Provide the (X, Y) coordinate of the cell's center where the given text is located.  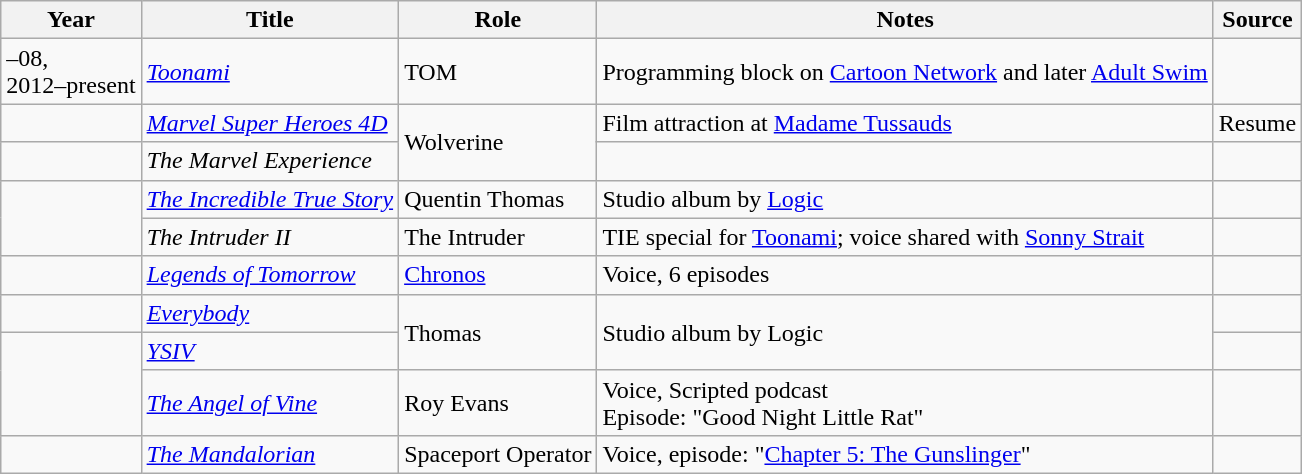
Wolverine (498, 142)
The Intruder (498, 237)
Voice, Scripted podcastEpisode: "Good Night Little Rat" (905, 402)
Voice, episode: "Chapter 5: The Gunslinger" (905, 454)
The Incredible True Story (270, 199)
Marvel Super Heroes 4D (270, 123)
Everybody (270, 313)
The Intruder II (270, 237)
Programming block on Cartoon Network and later Adult Swim (905, 72)
Title (270, 20)
The Angel of Vine (270, 402)
YSIV (270, 351)
Year (71, 20)
Notes (905, 20)
TIE special for Toonami; voice shared with Sonny Strait (905, 237)
The Marvel Experience (270, 161)
Toonami (270, 72)
Resume (1257, 123)
Chronos (498, 275)
Roy Evans (498, 402)
Legends of Tomorrow (270, 275)
Source (1257, 20)
Voice, 6 episodes (905, 275)
Thomas (498, 332)
Film attraction at Madame Tussauds (905, 123)
TOM (498, 72)
The Mandalorian (270, 454)
Quentin Thomas (498, 199)
Role (498, 20)
Spaceport Operator (498, 454)
–08,2012–present (71, 72)
